Output the [X, Y] coordinate of the center of the cell containing the given text.  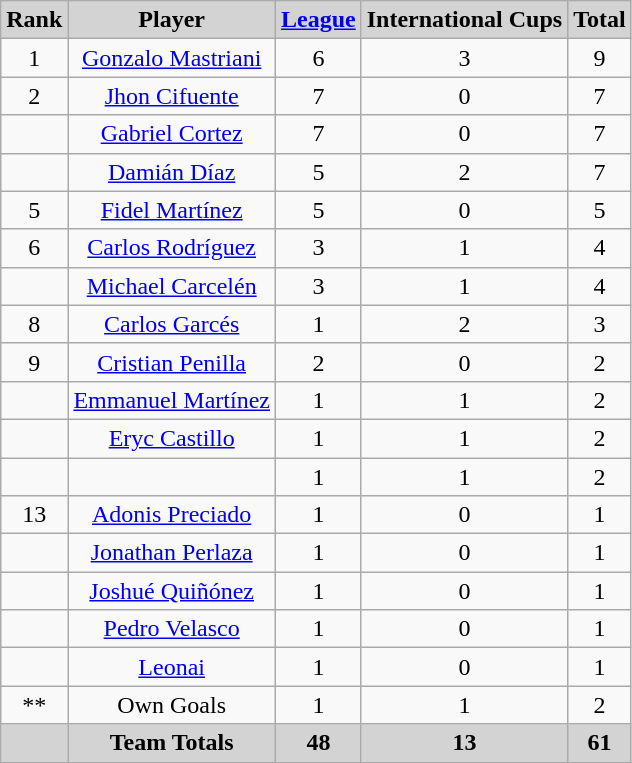
Gabriel Cortez [172, 134]
League [319, 20]
Adonis Preciado [172, 515]
Team Totals [172, 743]
Carlos Rodríguez [172, 248]
Total [600, 20]
Carlos Garcés [172, 324]
Cristian Penilla [172, 362]
Emmanuel Martínez [172, 400]
Michael Carcelén [172, 286]
Fidel Martínez [172, 210]
International Cups [464, 20]
48 [319, 743]
** [34, 705]
8 [34, 324]
Own Goals [172, 705]
Jonathan Perlaza [172, 553]
Damián Díaz [172, 172]
Gonzalo Mastriani [172, 58]
61 [600, 743]
Pedro Velasco [172, 629]
Leonai [172, 667]
Joshué Quiñónez [172, 591]
Rank [34, 20]
Jhon Cifuente [172, 96]
Eryc Castillo [172, 438]
Player [172, 20]
